Provide the (x, y) coordinate of the cell's center where the given text is located.  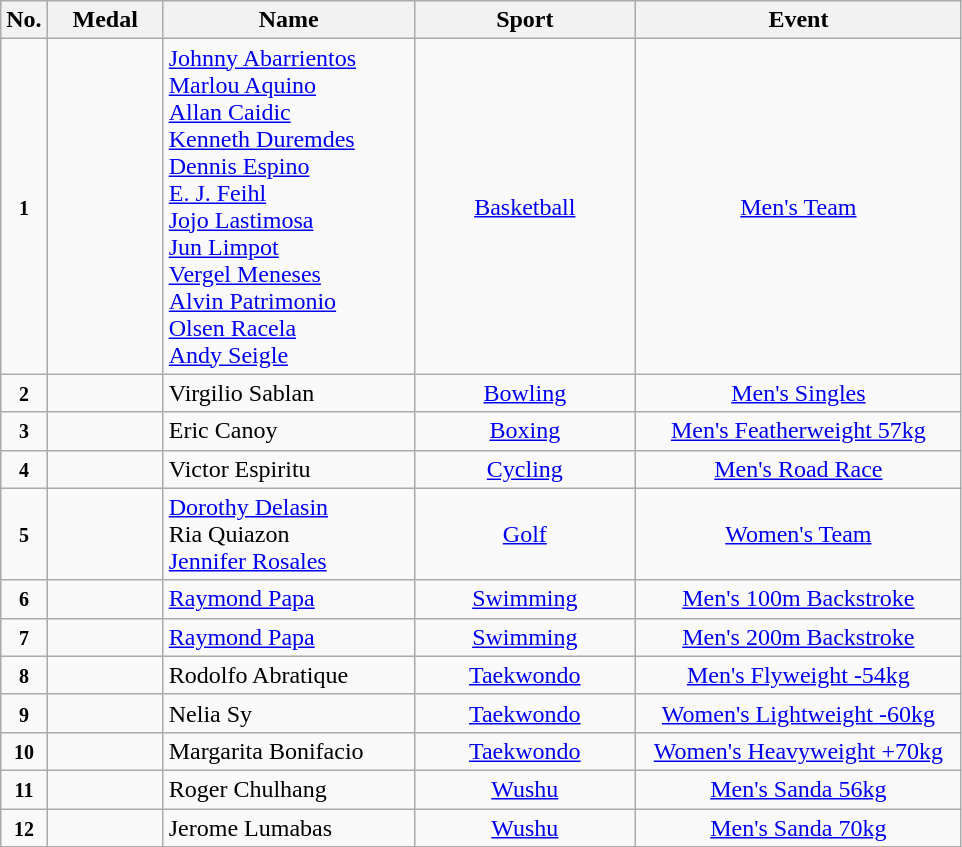
No. (24, 20)
3 (24, 431)
Men's Team (798, 206)
Men's Road Race (798, 469)
Nelia Sy (288, 713)
Men's 100m Backstroke (798, 599)
Men's Singles (798, 393)
11 (24, 789)
Cycling (524, 469)
Dorothy DelasinRia QuiazonJennifer Rosales (288, 534)
Victor Espiritu (288, 469)
1 (24, 206)
Basketball (524, 206)
Name (288, 20)
Women's Lightweight -60kg (798, 713)
Event (798, 20)
Margarita Bonifacio (288, 751)
Men's 200m Backstroke (798, 637)
5 (24, 534)
Virgilio Sablan (288, 393)
Women's Team (798, 534)
Boxing (524, 431)
10 (24, 751)
Men's Featherweight 57kg (798, 431)
9 (24, 713)
8 (24, 675)
Eric Canoy (288, 431)
Men's Flyweight -54kg (798, 675)
Women's Heavyweight +70kg (798, 751)
Roger Chulhang (288, 789)
Rodolfo Abratique (288, 675)
2 (24, 393)
12 (24, 827)
Golf (524, 534)
Sport (524, 20)
4 (24, 469)
Jerome Lumabas (288, 827)
7 (24, 637)
Bowling (524, 393)
Men's Sanda 70kg (798, 827)
Medal (105, 20)
6 (24, 599)
Men's Sanda 56kg (798, 789)
